Return (x, y) of the center of cell containing provided text 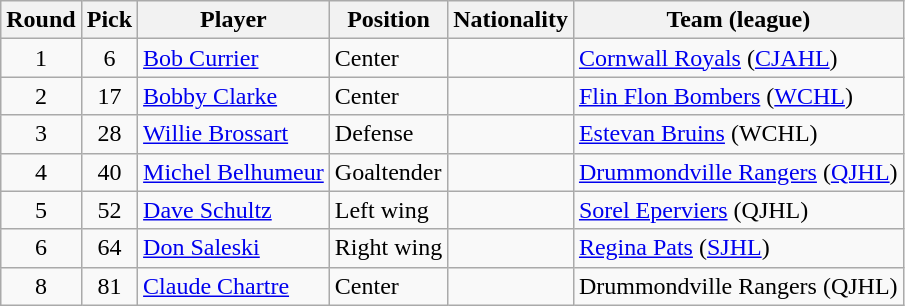
Claude Chartre (234, 286)
2 (41, 96)
Bob Currier (234, 58)
52 (109, 210)
Right wing (388, 248)
5 (41, 210)
Bobby Clarke (234, 96)
4 (41, 172)
8 (41, 286)
Dave Schultz (234, 210)
Flin Flon Bombers (WCHL) (738, 96)
Don Saleski (234, 248)
Goaltender (388, 172)
Cornwall Royals (CJAHL) (738, 58)
3 (41, 134)
Team (league) (738, 20)
Regina Pats (SJHL) (738, 248)
81 (109, 286)
1 (41, 58)
Round (41, 20)
Player (234, 20)
Nationality (511, 20)
Michel Belhumeur (234, 172)
17 (109, 96)
64 (109, 248)
Sorel Eperviers (QJHL) (738, 210)
Pick (109, 20)
Willie Brossart (234, 134)
Position (388, 20)
Estevan Bruins (WCHL) (738, 134)
Left wing (388, 210)
28 (109, 134)
Defense (388, 134)
40 (109, 172)
